For the text-containing cell, return its midpoint in (X, Y) coordinate format. 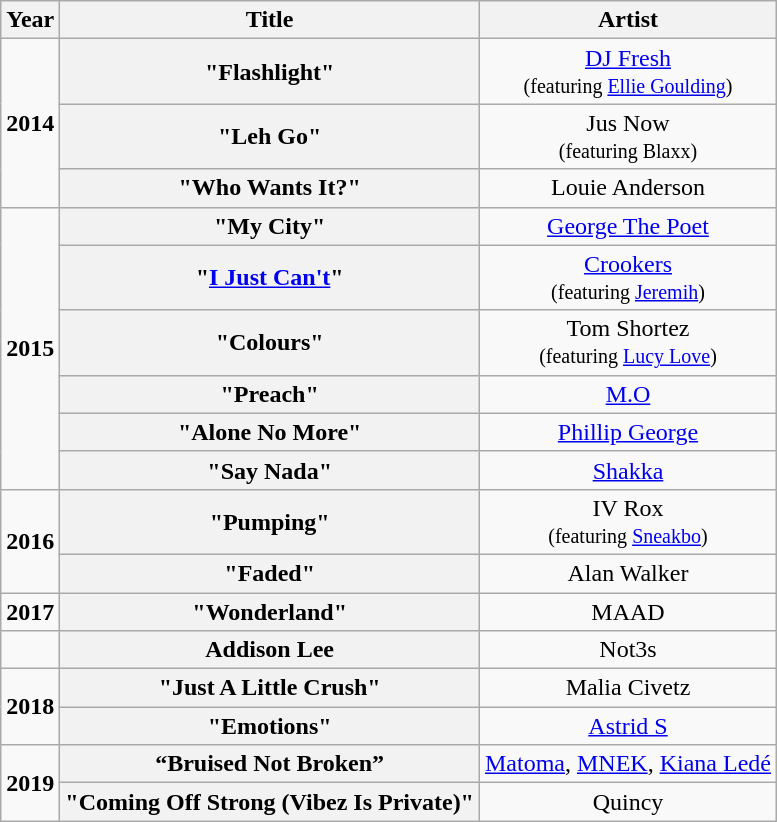
Shakka (628, 470)
M.O (628, 394)
"Coming Off Strong (Vibez Is Private)" (270, 802)
2017 (30, 611)
Jus Now(featuring Blaxx) (628, 136)
"Pumping" (270, 522)
Crookers(featuring Jeremih) (628, 278)
Year (30, 20)
Artist (628, 20)
Quincy (628, 802)
"Wonderland" (270, 611)
MAAD (628, 611)
Not3s (628, 650)
2015 (30, 348)
"Flashlight" (270, 72)
"Alone No More" (270, 432)
Astrid S (628, 726)
"My City" (270, 226)
"Emotions" (270, 726)
"Who Wants It?" (270, 188)
Matoma, MNEK, Kiana Ledé (628, 764)
2014 (30, 123)
Title (270, 20)
"Preach" (270, 394)
Malia Civetz (628, 688)
Tom Shortez(featuring Lucy Love) (628, 342)
"Colours" (270, 342)
Alan Walker (628, 573)
2018 (30, 707)
"I Just Can't" (270, 278)
Addison Lee (270, 650)
Louie Anderson (628, 188)
George The Poet (628, 226)
IV Rox(featuring Sneakbo) (628, 522)
"Just A Little Crush" (270, 688)
“Bruised Not Broken” (270, 764)
"Say Nada" (270, 470)
2016 (30, 540)
"Leh Go" (270, 136)
DJ Fresh(featuring Ellie Goulding) (628, 72)
Phillip George (628, 432)
2019 (30, 783)
"Faded" (270, 573)
